Find where the given text appears and provide that cell's center as [X, Y] coordinate. 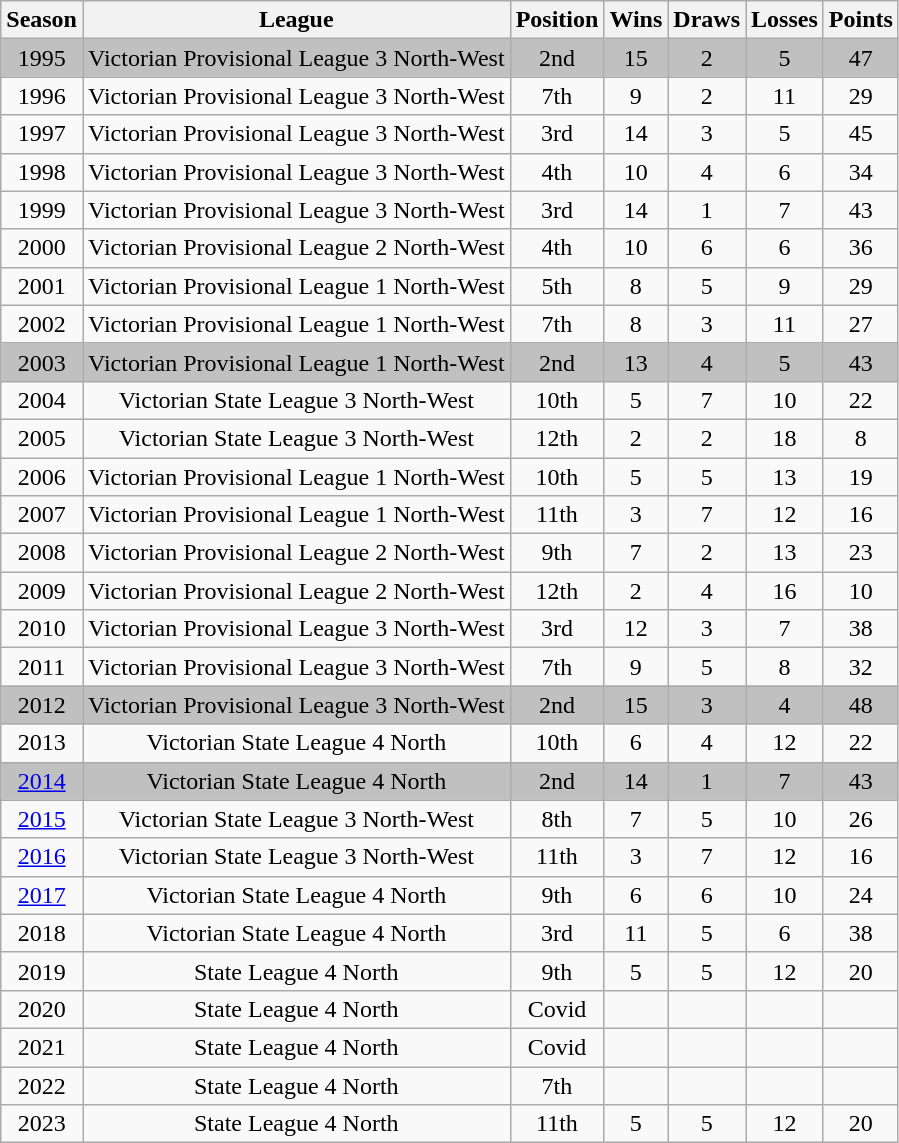
2012 [42, 705]
32 [860, 667]
2007 [42, 515]
Points [860, 20]
2002 [42, 324]
League [296, 20]
5th [557, 286]
47 [860, 58]
2014 [42, 781]
18 [785, 438]
2019 [42, 971]
2017 [42, 895]
2013 [42, 743]
24 [860, 895]
2020 [42, 1009]
Season [42, 20]
26 [860, 819]
2016 [42, 857]
Losses [785, 20]
34 [860, 172]
2000 [42, 248]
Wins [636, 20]
2021 [42, 1047]
48 [860, 705]
1996 [42, 96]
8th [557, 819]
36 [860, 248]
2010 [42, 629]
23 [860, 553]
2011 [42, 667]
1999 [42, 210]
1997 [42, 134]
2018 [42, 933]
1998 [42, 172]
2009 [42, 591]
2008 [42, 553]
2001 [42, 286]
2004 [42, 400]
1995 [42, 58]
45 [860, 134]
2003 [42, 362]
27 [860, 324]
2022 [42, 1085]
2005 [42, 438]
2006 [42, 477]
2023 [42, 1124]
Draws [707, 20]
19 [860, 477]
2015 [42, 819]
Position [557, 20]
